Extract the (x, y) coordinate from the center of the cell holding the provided text.  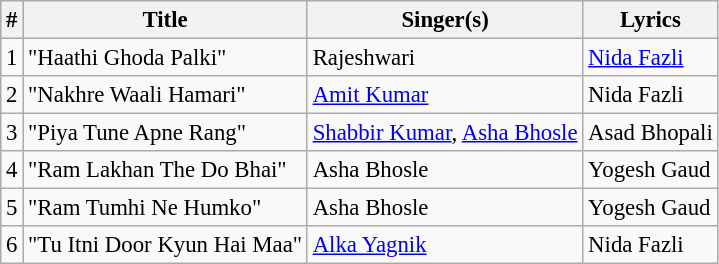
Rajeshwari (444, 58)
4 (12, 170)
6 (12, 245)
3 (12, 133)
"Nakhre Waali Hamari" (166, 95)
Asad Bhopali (650, 133)
Lyrics (650, 20)
2 (12, 95)
Shabbir Kumar, Asha Bhosle (444, 133)
"Haathi Ghoda Palki" (166, 58)
"Tu Itni Door Kyun Hai Maa" (166, 245)
5 (12, 208)
"Ram Tumhi Ne Humko" (166, 208)
1 (12, 58)
"Piya Tune Apne Rang" (166, 133)
Alka Yagnik (444, 245)
# (12, 20)
Title (166, 20)
"Ram Lakhan The Do Bhai" (166, 170)
Amit Kumar (444, 95)
Singer(s) (444, 20)
